From the cell containing the given text, extract its center point as [X, Y] coordinate. 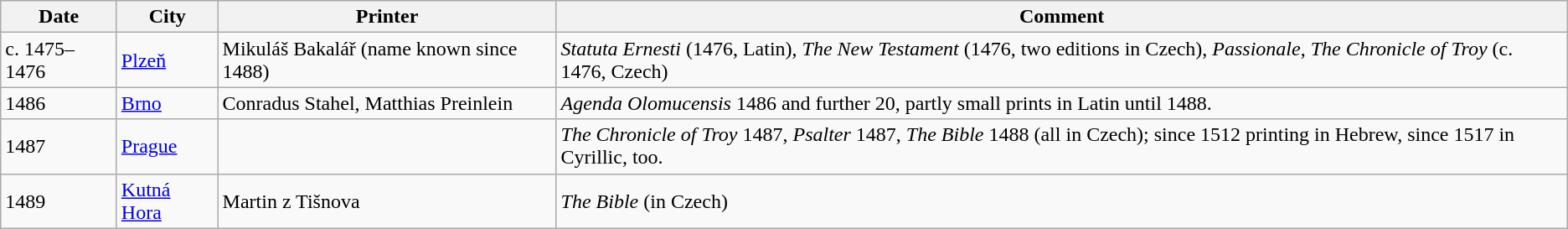
Date [59, 17]
1486 [59, 103]
Martin z Tišnova [387, 201]
Comment [1062, 17]
c. 1475–1476 [59, 60]
Plzeň [168, 60]
Statuta Ernesti (1476, Latin), The New Testament (1476, two editions in Czech), Passionale, The Chronicle of Troy (c. 1476, Czech) [1062, 60]
City [168, 17]
1489 [59, 201]
Kutná Hora [168, 201]
Printer [387, 17]
The Chronicle of Troy 1487, Psalter 1487, The Bible 1488 (all in Czech); since 1512 printing in Hebrew, since 1517 in Cyrillic, too. [1062, 146]
The Bible (in Czech) [1062, 201]
Agenda Olomucensis 1486 and further 20, partly small prints in Latin until 1488. [1062, 103]
1487 [59, 146]
Prague [168, 146]
Brno [168, 103]
Mikuláš Bakalář (name known since 1488) [387, 60]
Conradus Stahel, Matthias Preinlein [387, 103]
